Provide the (x, y) coordinate of the cell's center where the given text is located.  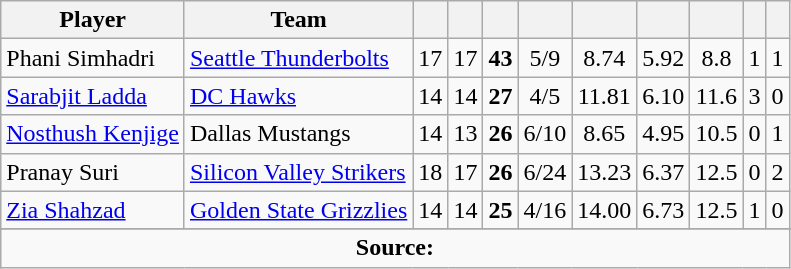
8.8 (716, 58)
8.74 (604, 58)
13 (466, 134)
Golden State Grizzlies (298, 210)
13.23 (604, 172)
Silicon Valley Strikers (298, 172)
2 (778, 172)
6/24 (545, 172)
10.5 (716, 134)
5.92 (664, 58)
Team (298, 20)
43 (500, 58)
Pranay Suri (93, 172)
Source: (395, 248)
4.95 (664, 134)
18 (430, 172)
4/5 (545, 96)
6/10 (545, 134)
4/16 (545, 210)
Seattle Thunderbolts (298, 58)
Sarabjit Ladda (93, 96)
Phani Simhadri (93, 58)
27 (500, 96)
Dallas Mustangs (298, 134)
8.65 (604, 134)
6.10 (664, 96)
Zia Shahzad (93, 210)
5/9 (545, 58)
6.73 (664, 210)
3 (754, 96)
11.6 (716, 96)
14.00 (604, 210)
Player (93, 20)
DC Hawks (298, 96)
25 (500, 210)
Nosthush Kenjige (93, 134)
6.37 (664, 172)
11.81 (604, 96)
